Scan for the cell matching the given text and deliver its (X, Y) coordinate at center. 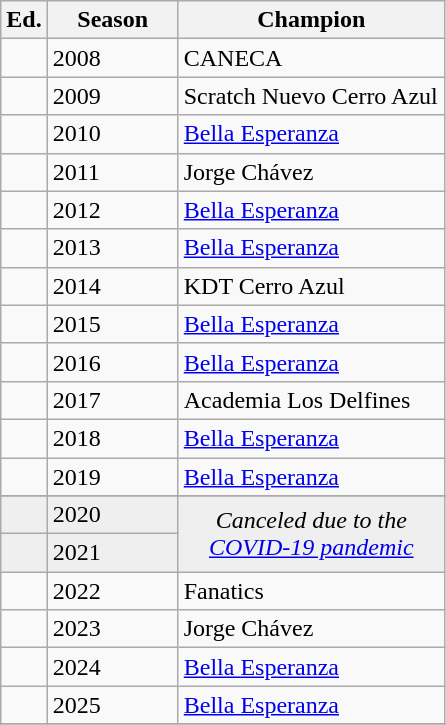
Canceled due to the COVID-19 pandemic (311, 534)
2014 (112, 286)
2018 (112, 438)
Ed. (24, 20)
2012 (112, 210)
2021 (112, 553)
2023 (112, 629)
2022 (112, 591)
2015 (112, 324)
2013 (112, 248)
2009 (112, 96)
2011 (112, 172)
Scratch Nuevo Cerro Azul (311, 96)
2019 (112, 477)
2016 (112, 362)
Fanatics (311, 591)
Champion (311, 20)
2017 (112, 400)
CANECA (311, 58)
2010 (112, 134)
Academia Los Delfines (311, 400)
2008 (112, 58)
2024 (112, 667)
2020 (112, 515)
Season (112, 20)
2025 (112, 705)
KDT Cerro Azul (311, 286)
